Pinpoint the cell where the given text exists, returning its [X, Y] midpoint coordinate. 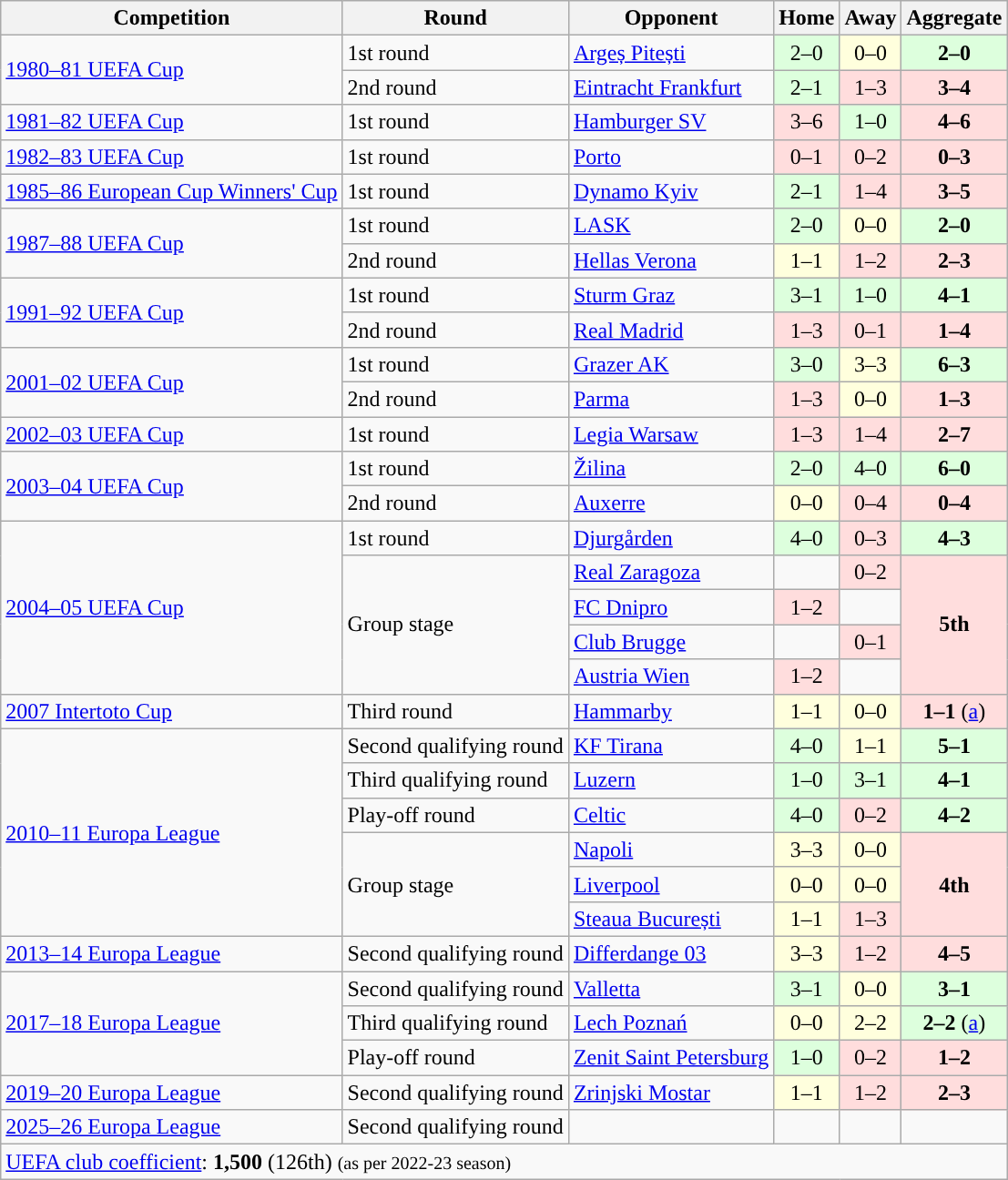
2–2 [871, 1023]
Grazer AK [670, 364]
2010–11 Europa League [171, 832]
Lech Poznań [670, 1023]
1981–82 UEFA Cup [171, 122]
Porto [670, 157]
Club Brugge [670, 642]
2017–18 Europa League [171, 1022]
FC Dnipro [670, 607]
Real Zaragoza [670, 573]
2019–20 Europa League [171, 1093]
2007 Intertoto Cup [171, 711]
3–6 [807, 122]
2013–14 Europa League [171, 953]
6–3 [954, 364]
KF Tirana [670, 746]
Napoli [670, 849]
Djurgården [670, 538]
4–5 [954, 953]
Differdange 03 [670, 953]
3–5 [954, 191]
Zrinjski Mostar [670, 1093]
UEFA club coefficient: 1,500 (126th) (as per 2022-23 season) [504, 1162]
Žilina [670, 469]
2025–26 Europa League [171, 1127]
1991–92 UEFA Cup [171, 312]
Hamburger SV [670, 122]
Opponent [670, 18]
Legia Warsaw [670, 434]
5–1 [954, 746]
Celtic [670, 815]
3–0 [807, 364]
Steaua București [670, 919]
Argeș Pitești [670, 53]
3–4 [954, 87]
Hellas Verona [670, 260]
1985–86 European Cup Winners' Cup [171, 191]
LASK [670, 226]
Away [871, 18]
Liverpool [670, 884]
4–6 [954, 122]
2001–02 UEFA Cup [171, 381]
5th [954, 625]
1–1 (a) [954, 711]
Third round [455, 711]
Home [807, 18]
2–7 [954, 434]
4–2 [954, 815]
Luzern [670, 780]
1980–81 UEFA Cup [171, 70]
Valletta [670, 988]
Real Madrid [670, 330]
Austria Wien [670, 676]
Dynamo Kyiv [670, 191]
2–2 (a) [954, 1023]
2004–05 UEFA Cup [171, 607]
1982–83 UEFA Cup [171, 157]
6–0 [954, 469]
Eintracht Frankfurt [670, 87]
Zenit Saint Petersburg [670, 1058]
Auxerre [670, 504]
1987–88 UEFA Cup [171, 243]
Hammarby [670, 711]
2003–04 UEFA Cup [171, 486]
Competition [171, 18]
4th [954, 884]
Parma [670, 399]
Sturm Graz [670, 295]
Round [455, 18]
2002–03 UEFA Cup [171, 434]
4–3 [954, 538]
Aggregate [954, 18]
